From the cell containing the given text, extract its center point as (x, y) coordinate. 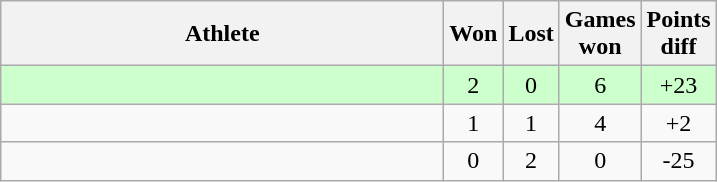
Athlete (222, 34)
Won (474, 34)
Lost (531, 34)
6 (600, 85)
Pointsdiff (678, 34)
4 (600, 123)
+23 (678, 85)
-25 (678, 161)
+2 (678, 123)
Gameswon (600, 34)
